Capture the cell that displays the provided text and extract its [x, y] central coordinate. 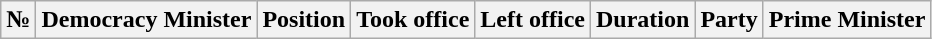
Duration [642, 20]
Prime Minister [847, 20]
Took office [413, 20]
Democracy Minister [146, 20]
Party [729, 20]
Position [304, 20]
Left office [533, 20]
№ [18, 20]
